Detect which cell encompasses the target text, then output its [X, Y] center coordinate. 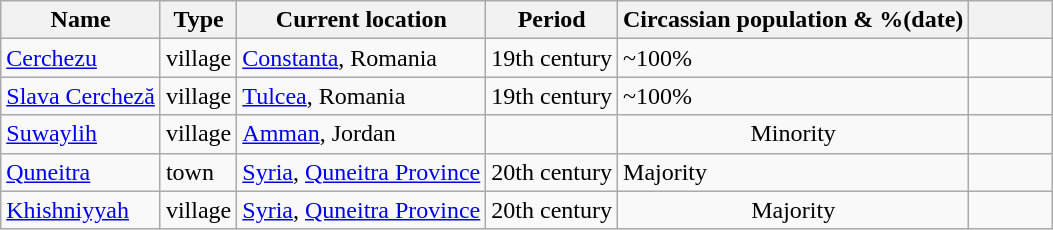
Tulcea, Romania [362, 96]
Circassian population & %(date) [794, 20]
Khishniyyah [81, 210]
Amman, Jordan [362, 134]
Type [198, 20]
Constanta, Romania [362, 58]
Name [81, 20]
Minority [794, 134]
Current location [362, 20]
Cerchezu [81, 58]
Quneitra [81, 172]
town [198, 172]
Suwaylih [81, 134]
Slava Cercheză [81, 96]
Period [552, 20]
